Find where the given text appears and provide that cell's center as [X, Y] coordinate. 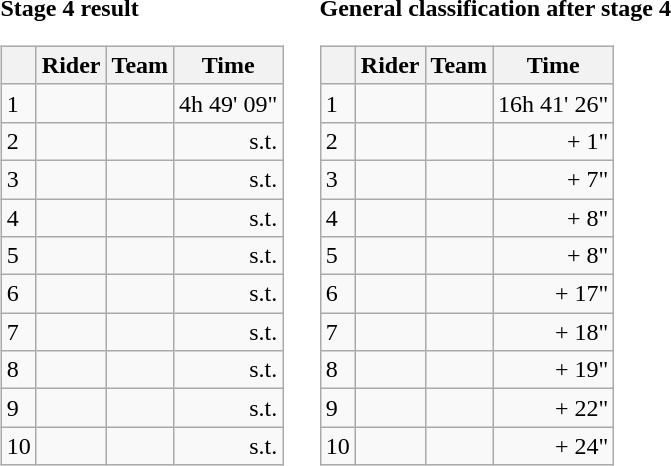
+ 1" [554, 141]
+ 22" [554, 408]
4h 49' 09" [228, 103]
+ 18" [554, 332]
+ 24" [554, 446]
16h 41' 26" [554, 103]
+ 7" [554, 179]
+ 17" [554, 294]
+ 19" [554, 370]
